Provide the (x, y) coordinate of the cell's center where the given text is located.  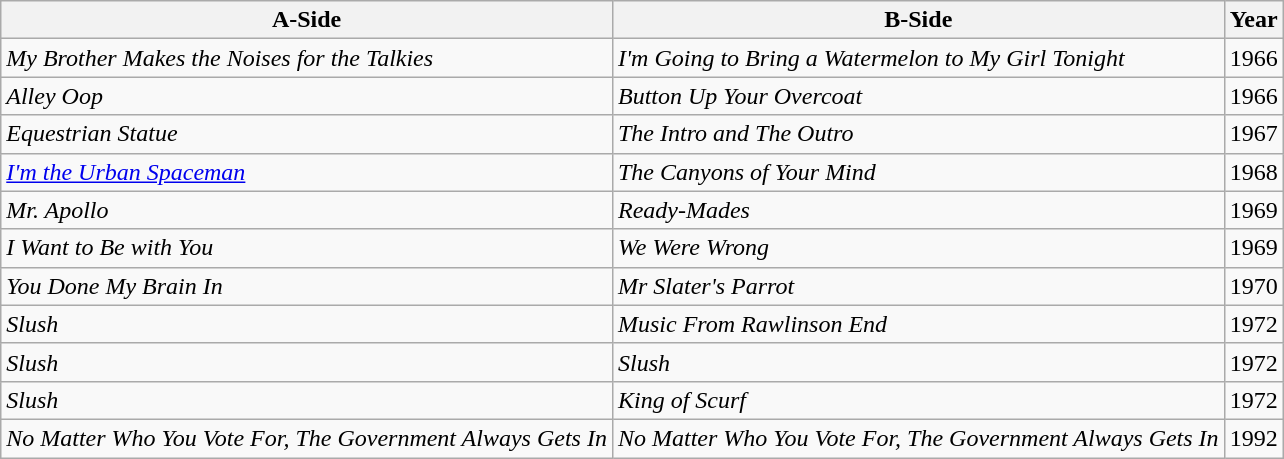
I'm Going to Bring a Watermelon to My Girl Tonight (918, 58)
Alley Oop (307, 96)
Year (1254, 20)
I Want to Be with You (307, 248)
My Brother Makes the Noises for the Talkies (307, 58)
Music From Rawlinson End (918, 324)
A-Side (307, 20)
I'm the Urban Spaceman (307, 172)
B-Side (918, 20)
1967 (1254, 134)
King of Scurf (918, 400)
You Done My Brain In (307, 286)
Button Up Your Overcoat (918, 96)
Ready-Mades (918, 210)
The Intro and The Outro (918, 134)
Mr Slater's Parrot (918, 286)
1968 (1254, 172)
1992 (1254, 438)
The Canyons of Your Mind (918, 172)
Equestrian Statue (307, 134)
1970 (1254, 286)
We Were Wrong (918, 248)
Mr. Apollo (307, 210)
